Detect which cell encompasses the target text, then output its [X, Y] center coordinate. 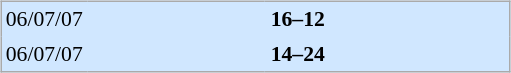
16–12 [298, 18]
14–24 [298, 54]
